Pinpoint the cell where the given text exists, returning its (x, y) midpoint coordinate. 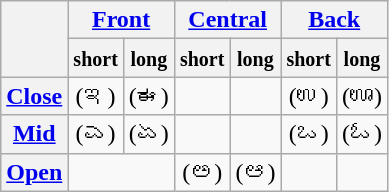
Back (334, 20)
(ಓ) (362, 134)
(ಆ) (256, 172)
(ಅ) (202, 172)
Front (122, 20)
Central (228, 20)
(ಒ) (309, 134)
Close (34, 96)
(ಏ) (148, 134)
Open (34, 172)
(ಉ) (309, 96)
(ಇ) (96, 96)
Mid (34, 134)
(ಈ) (148, 96)
(ಊ) (362, 96)
(ಎ) (96, 134)
